Find where the given text appears and provide that cell's center as [X, Y] coordinate. 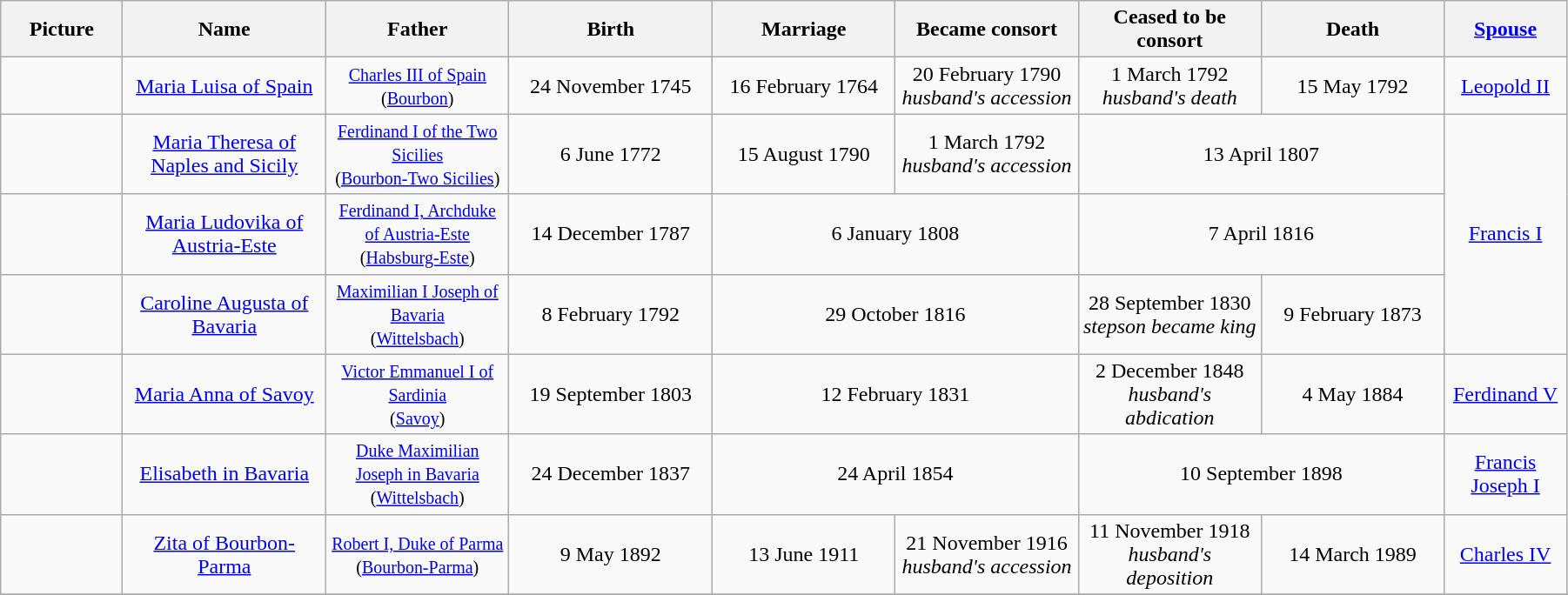
8 February 1792 [611, 314]
Maria Theresa of Naples and Sicily [224, 154]
2 December 1848husband's abdication [1169, 394]
Maximilian I Joseph of Bavaria(Wittelsbach) [418, 314]
16 February 1764 [804, 85]
24 April 1854 [896, 474]
Birth [611, 30]
13 June 1911 [804, 554]
Name [224, 30]
28 September 1830stepson became king [1169, 314]
Maria Ludovika of Austria-Este [224, 234]
Marriage [804, 30]
Caroline Augusta of Bavaria [224, 314]
24 November 1745 [611, 85]
Became consort [987, 30]
Ceased to be consort [1169, 30]
1 March 1792husband's death [1169, 85]
Maria Anna of Savoy [224, 394]
21 November 1916husband's accession [987, 554]
24 December 1837 [611, 474]
29 October 1816 [896, 314]
7 April 1816 [1262, 234]
11 November 1918husband's deposition [1169, 554]
15 August 1790 [804, 154]
6 January 1808 [896, 234]
4 May 1884 [1352, 394]
Maria Luisa of Spain [224, 85]
Victor Emmanuel I of Sardinia(Savoy) [418, 394]
9 May 1892 [611, 554]
Leopold II [1505, 85]
Ferdinand I, Archduke of Austria-Este(Habsburg-Este) [418, 234]
20 February 1790husband's accession [987, 85]
Francis I [1505, 234]
1 March 1792husband's accession [987, 154]
Spouse [1505, 30]
Robert I, Duke of Parma(Bourbon-Parma) [418, 554]
9 February 1873 [1352, 314]
Charles III of Spain(Bourbon) [418, 85]
Elisabeth in Bavaria [224, 474]
Charles IV [1505, 554]
14 December 1787 [611, 234]
13 April 1807 [1262, 154]
Ferdinand I of the Two Sicilies(Bourbon-Two Sicilies) [418, 154]
Ferdinand V [1505, 394]
Father [418, 30]
10 September 1898 [1262, 474]
Duke Maximilian Joseph in Bavaria(Wittelsbach) [418, 474]
12 February 1831 [896, 394]
Francis Joseph I [1505, 474]
6 June 1772 [611, 154]
15 May 1792 [1352, 85]
14 March 1989 [1352, 554]
Picture [62, 30]
Death [1352, 30]
Zita of Bourbon-Parma [224, 554]
19 September 1803 [611, 394]
